For the text-containing cell, return its midpoint in (x, y) coordinate format. 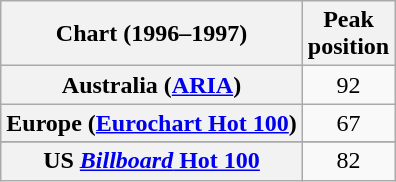
US Billboard Hot 100 (152, 161)
67 (348, 123)
Australia (ARIA) (152, 85)
82 (348, 161)
92 (348, 85)
Peakposition (348, 34)
Chart (1996–1997) (152, 34)
Europe (Eurochart Hot 100) (152, 123)
